Detect which cell encompasses the target text, then output its (X, Y) center coordinate. 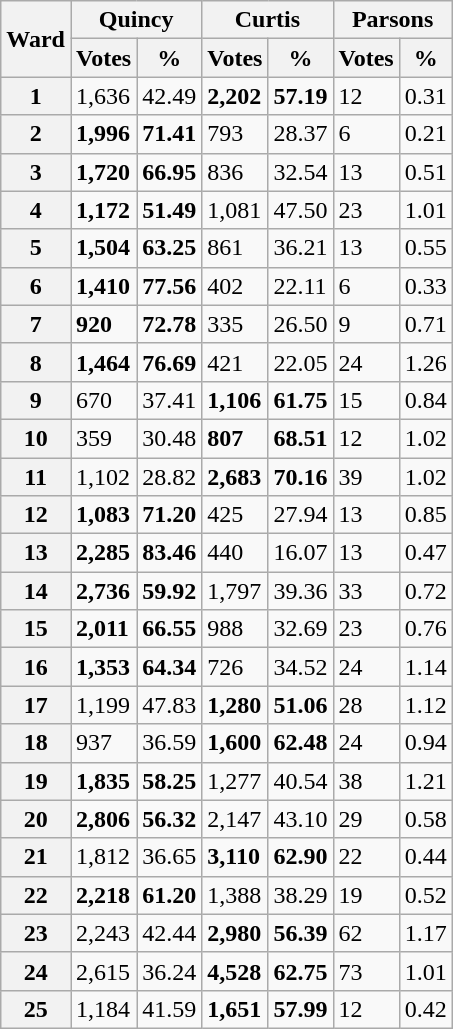
22.11 (300, 286)
0.51 (426, 172)
Parsons (392, 20)
1,106 (235, 400)
2,011 (103, 629)
61.20 (170, 895)
1,651 (235, 1009)
1,388 (235, 895)
1,464 (103, 362)
2,683 (235, 477)
0.72 (426, 591)
0.47 (426, 553)
1,720 (103, 172)
670 (103, 400)
0.94 (426, 743)
1,410 (103, 286)
40.54 (300, 781)
4,528 (235, 971)
64.34 (170, 667)
16 (36, 667)
2,736 (103, 591)
36.65 (170, 857)
793 (235, 134)
71.41 (170, 134)
861 (235, 248)
1,600 (235, 743)
28 (366, 705)
21 (36, 857)
42.49 (170, 96)
34.52 (300, 667)
2,285 (103, 553)
62.48 (300, 743)
920 (103, 324)
421 (235, 362)
33 (366, 591)
70.16 (300, 477)
1,280 (235, 705)
42.44 (170, 933)
0.85 (426, 515)
1,996 (103, 134)
11 (36, 477)
1,184 (103, 1009)
32.69 (300, 629)
1.26 (426, 362)
4 (36, 210)
0.84 (426, 400)
16.07 (300, 553)
726 (235, 667)
1,083 (103, 515)
28.37 (300, 134)
7 (36, 324)
0.52 (426, 895)
2,147 (235, 819)
39.36 (300, 591)
0.76 (426, 629)
1.17 (426, 933)
2,615 (103, 971)
359 (103, 438)
83.46 (170, 553)
25 (36, 1009)
988 (235, 629)
3 (36, 172)
36.21 (300, 248)
38.29 (300, 895)
1.12 (426, 705)
335 (235, 324)
20 (36, 819)
26.50 (300, 324)
14 (36, 591)
0.58 (426, 819)
2,202 (235, 96)
57.19 (300, 96)
0.42 (426, 1009)
66.95 (170, 172)
36.24 (170, 971)
8 (36, 362)
66.55 (170, 629)
1,797 (235, 591)
1.21 (426, 781)
0.33 (426, 286)
1,277 (235, 781)
72.78 (170, 324)
17 (36, 705)
0.71 (426, 324)
58.25 (170, 781)
62.75 (300, 971)
18 (36, 743)
5 (36, 248)
56.32 (170, 819)
807 (235, 438)
1,102 (103, 477)
1,636 (103, 96)
2,218 (103, 895)
Ward (36, 39)
440 (235, 553)
77.56 (170, 286)
0.44 (426, 857)
68.51 (300, 438)
56.39 (300, 933)
2,980 (235, 933)
38 (366, 781)
2,243 (103, 933)
51.49 (170, 210)
1,835 (103, 781)
61.75 (300, 400)
57.99 (300, 1009)
1.14 (426, 667)
10 (36, 438)
1,081 (235, 210)
73 (366, 971)
37.41 (170, 400)
1,172 (103, 210)
41.59 (170, 1009)
1,504 (103, 248)
43.10 (300, 819)
836 (235, 172)
51.06 (300, 705)
30.48 (170, 438)
1 (36, 96)
71.20 (170, 515)
0.21 (426, 134)
1,353 (103, 667)
2,806 (103, 819)
47.83 (170, 705)
76.69 (170, 362)
Curtis (268, 20)
1,199 (103, 705)
32.54 (300, 172)
22.05 (300, 362)
425 (235, 515)
36.59 (170, 743)
62 (366, 933)
402 (235, 286)
28.82 (170, 477)
0.31 (426, 96)
39 (366, 477)
3,110 (235, 857)
0.55 (426, 248)
59.92 (170, 591)
Quincy (136, 20)
1,812 (103, 857)
2 (36, 134)
63.25 (170, 248)
27.94 (300, 515)
62.90 (300, 857)
29 (366, 819)
47.50 (300, 210)
937 (103, 743)
